From the cell containing the given text, extract its center point as [x, y] coordinate. 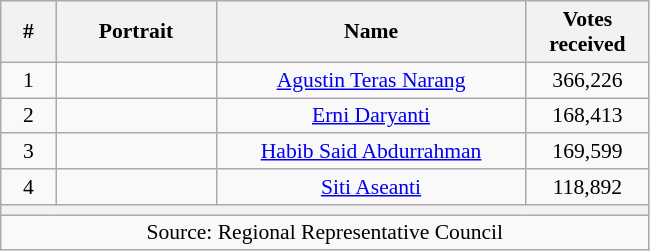
Erni Daryanti [371, 116]
2 [28, 116]
Siti Aseanti [371, 187]
# [28, 32]
Agustin Teras Narang [371, 80]
Name [371, 32]
366,226 [588, 80]
4 [28, 187]
Votes received [588, 32]
118,892 [588, 187]
Portrait [136, 32]
1 [28, 80]
Habib Said Abdurrahman [371, 152]
168,413 [588, 116]
3 [28, 152]
Source: Regional Representative Council [325, 233]
169,599 [588, 152]
